For the text-containing cell, return its midpoint in (x, y) coordinate format. 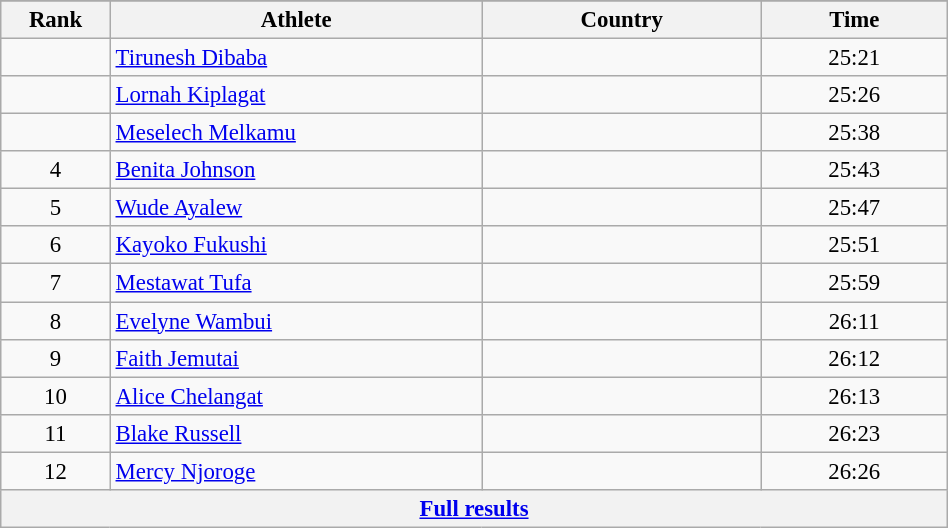
Athlete (296, 20)
9 (56, 358)
Faith Jemutai (296, 358)
Blake Russell (296, 433)
Alice Chelangat (296, 396)
5 (56, 208)
25:21 (854, 58)
Rank (56, 20)
25:38 (854, 133)
26:13 (854, 396)
Time (854, 20)
25:43 (854, 170)
Tirunesh Dibaba (296, 58)
25:51 (854, 245)
11 (56, 433)
Country (622, 20)
Evelyne Wambui (296, 321)
Full results (474, 509)
26:12 (854, 358)
Kayoko Fukushi (296, 245)
25:47 (854, 208)
25:59 (854, 283)
12 (56, 471)
7 (56, 283)
Mestawat Tufa (296, 283)
Meselech Melkamu (296, 133)
Benita Johnson (296, 170)
Mercy Njoroge (296, 471)
25:26 (854, 95)
6 (56, 245)
8 (56, 321)
4 (56, 170)
26:26 (854, 471)
Lornah Kiplagat (296, 95)
26:11 (854, 321)
Wude Ayalew (296, 208)
10 (56, 396)
26:23 (854, 433)
